Scan for the cell matching the given text and deliver its (X, Y) coordinate at center. 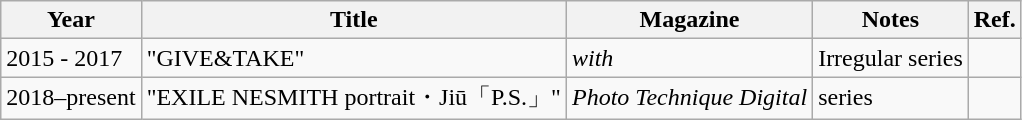
"GIVE&TAKE" (354, 58)
Magazine (689, 20)
Title (354, 20)
"EXILE NESMITH portrait・Jiū「P.S.」" (354, 98)
Irregular series (891, 58)
Ref. (994, 20)
Notes (891, 20)
Photo Technique Digital (689, 98)
Year (71, 20)
series (891, 98)
2018–present (71, 98)
2015 - 2017 (71, 58)
with (689, 58)
